Capture the cell that displays the provided text and extract its (x, y) central coordinate. 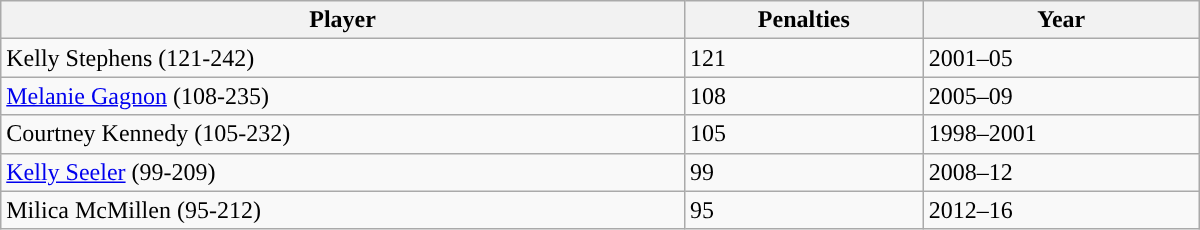
Milica McMillen (95-212) (343, 210)
108 (804, 96)
Year (1061, 20)
2001–05 (1061, 58)
Kelly Seeler (99-209) (343, 172)
Kelly Stephens (121-242) (343, 58)
Player (343, 20)
2005–09 (1061, 96)
95 (804, 210)
105 (804, 134)
1998–2001 (1061, 134)
Penalties (804, 20)
99 (804, 172)
121 (804, 58)
2012–16 (1061, 210)
Courtney Kennedy (105-232) (343, 134)
2008–12 (1061, 172)
Melanie Gagnon (108-235) (343, 96)
